Find where the given text appears and provide that cell's center as [x, y] coordinate. 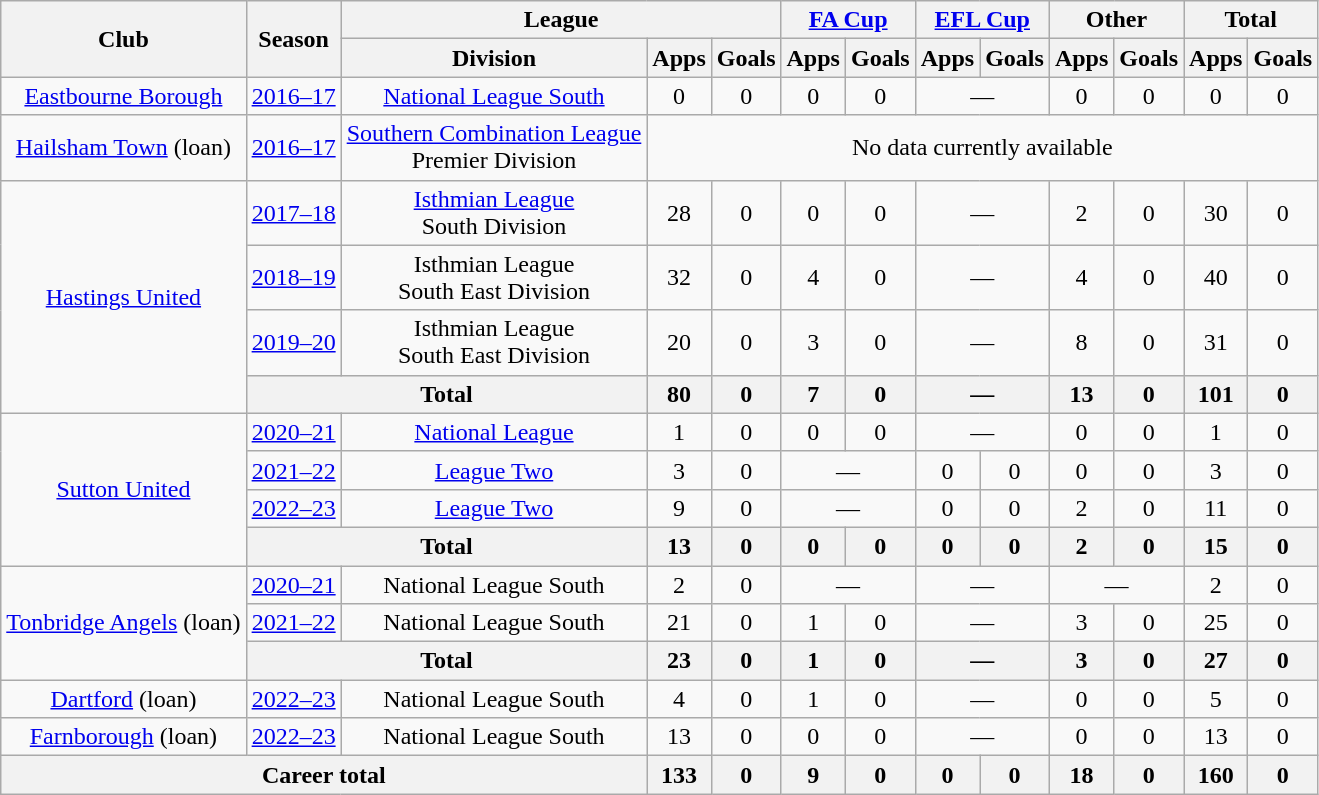
Season [294, 39]
28 [679, 212]
23 [679, 661]
20 [679, 342]
Isthmian LeagueSouth Division [494, 212]
FA Cup [848, 20]
5 [1216, 699]
8 [1081, 342]
18 [1081, 775]
Other [1116, 20]
2017–18 [294, 212]
7 [813, 394]
Southern Combination LeaguePremier Division [494, 148]
EFL Cup [982, 20]
80 [679, 394]
Hastings United [124, 296]
25 [1216, 623]
27 [1216, 661]
40 [1216, 278]
League [561, 20]
2018–19 [294, 278]
No data currently available [982, 148]
21 [679, 623]
101 [1216, 394]
Hailsham Town (loan) [124, 148]
Club [124, 39]
Eastbourne Borough [124, 96]
160 [1216, 775]
2019–20 [294, 342]
15 [1216, 546]
Sutton United [124, 489]
32 [679, 278]
30 [1216, 212]
National League [494, 432]
Dartford (loan) [124, 699]
Career total [324, 775]
Farnborough (loan) [124, 737]
31 [1216, 342]
11 [1216, 508]
Division [494, 58]
133 [679, 775]
Tonbridge Angels (loan) [124, 623]
